Identify which cell holds the provided text, then report its (x, y) central coordinate. 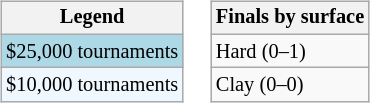
$10,000 tournaments (92, 85)
Hard (0–1) (290, 51)
Finals by surface (290, 18)
Legend (92, 18)
$25,000 tournaments (92, 51)
Clay (0–0) (290, 85)
